Detect which cell encompasses the target text, then output its [x, y] center coordinate. 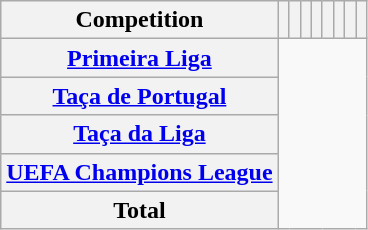
UEFA Champions League [140, 172]
Taça de Portugal [140, 96]
Total [140, 210]
Taça da Liga [140, 134]
Primeira Liga [140, 58]
Competition [140, 20]
